Detect which cell encompasses the target text, then output its (X, Y) center coordinate. 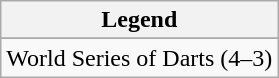
World Series of Darts (4–3) (140, 58)
Legend (140, 20)
